Pinpoint the cell where the given text exists, returning its [x, y] midpoint coordinate. 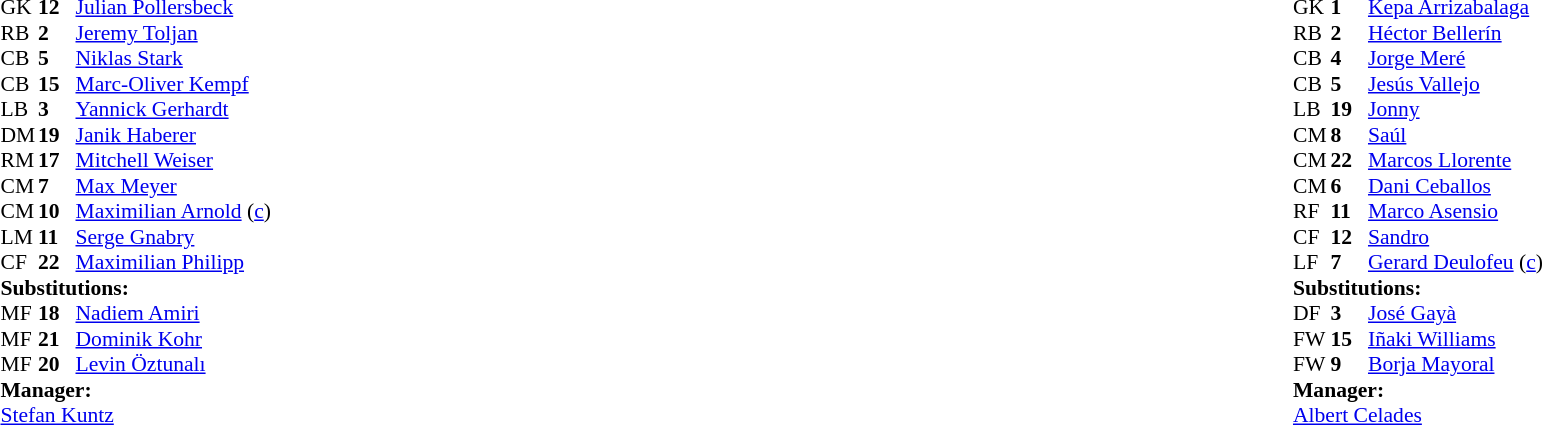
Maximilian Arnold (c) [174, 211]
12 [1349, 237]
21 [57, 339]
8 [1349, 135]
Jeremy Toljan [174, 33]
LF [1312, 263]
Niklas Stark [174, 59]
Yannick Gerhardt [174, 109]
RM [19, 161]
17 [57, 161]
Janik Haberer [174, 135]
DM [19, 135]
10 [57, 211]
Levin Öztunalı [174, 365]
Mitchell Weiser [174, 161]
RF [1312, 211]
9 [1349, 365]
DF [1312, 313]
Dominik Kohr [174, 339]
Max Meyer [174, 186]
18 [57, 313]
4 [1349, 59]
Maximilian Philipp [174, 263]
Substitutions: [135, 288]
6 [1349, 186]
20 [57, 365]
Manager: [135, 390]
Marc-Oliver Kempf [174, 84]
Nadiem Amiri [174, 313]
LM [19, 237]
Serge Gnabry [174, 237]
